Identify which cell holds the provided text, then report its [x, y] central coordinate. 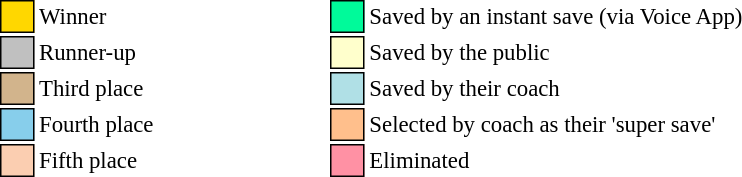
Third place [96, 88]
Winner [96, 16]
Fourth place [96, 124]
Runner-up [96, 52]
Fifth place [96, 160]
